Capture the cell that displays the provided text and extract its [X, Y] central coordinate. 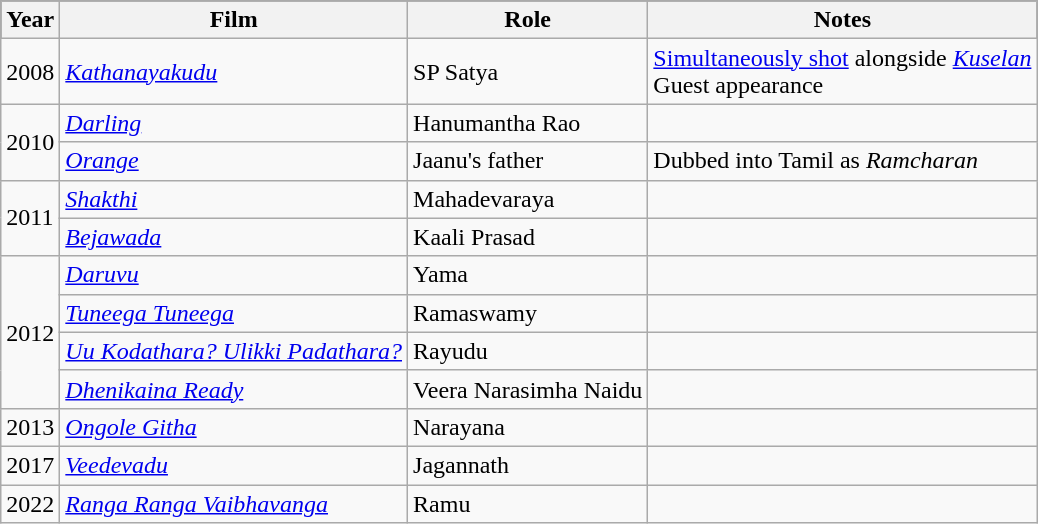
Veera Narasimha Naidu [528, 389]
Film [234, 20]
Ongole Githa [234, 427]
Bejawada [234, 237]
Kaali Prasad [528, 237]
Ranga Ranga Vaibhavanga [234, 503]
Yama [528, 275]
Veedevadu [234, 465]
Ramaswamy [528, 313]
Role [528, 20]
2017 [30, 465]
2010 [30, 142]
2008 [30, 72]
Jaanu's father [528, 161]
Daruvu [234, 275]
Simultaneously shot alongside KuselanGuest appearance [842, 72]
Jagannath [528, 465]
2013 [30, 427]
Mahadevaraya [528, 199]
Orange [234, 161]
Notes [842, 20]
Narayana [528, 427]
Hanumantha Rao [528, 123]
Ramu [528, 503]
SP Satya [528, 72]
Year [30, 20]
2022 [30, 503]
Dhenikaina Ready [234, 389]
2011 [30, 218]
Shakthi [234, 199]
Kathanayakudu [234, 72]
Tuneega Tuneega [234, 313]
Dubbed into Tamil as Ramcharan [842, 161]
Rayudu [528, 351]
Darling [234, 123]
Uu Kodathara? Ulikki Padathara? [234, 351]
2012 [30, 332]
